Provide the [x, y] coordinate of the cell's center where the given text is located.  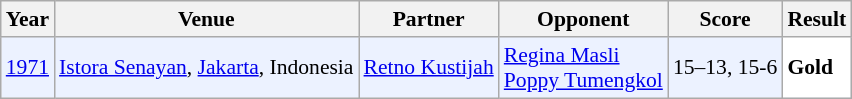
Result [816, 19]
Score [725, 19]
Opponent [584, 19]
15–13, 15-6 [725, 68]
Year [28, 19]
Venue [206, 19]
1971 [28, 68]
Partner [429, 19]
Istora Senayan, Jakarta, Indonesia [206, 68]
Gold [816, 68]
Retno Kustijah [429, 68]
Regina Masli Poppy Tumengkol [584, 68]
